Identify which cell holds the provided text, then report its [x, y] central coordinate. 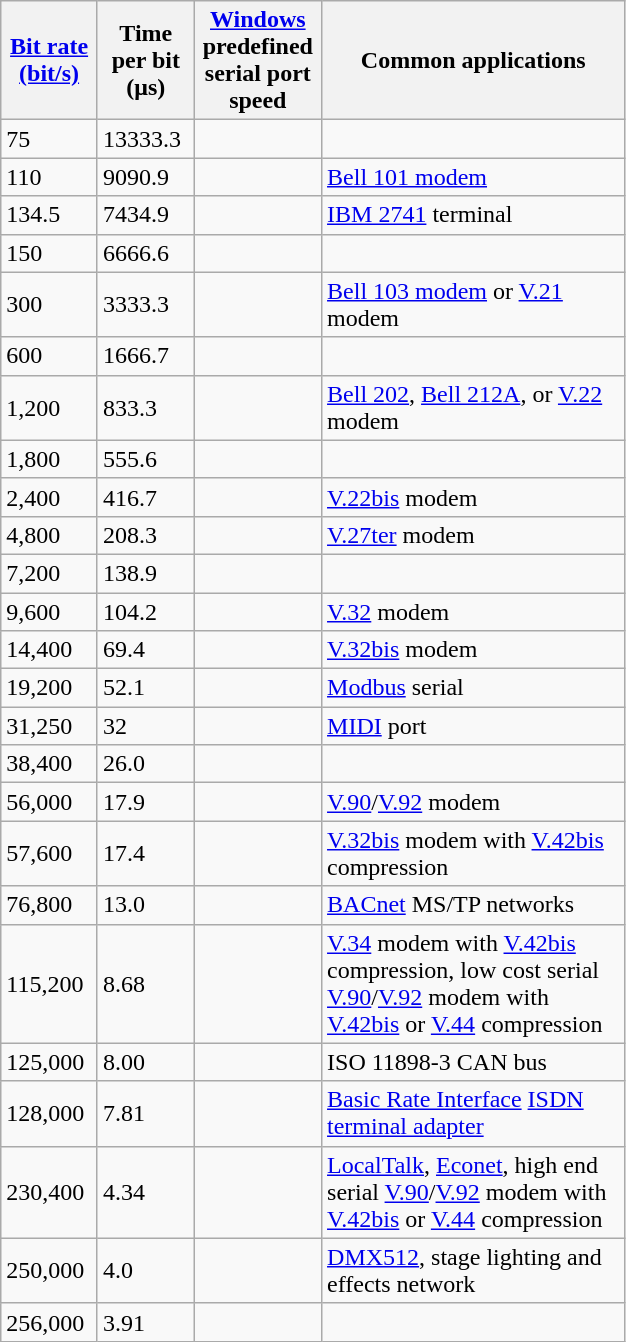
Bit rate (bit/s) [50, 60]
128,000 [50, 1114]
4.34 [146, 1192]
230,400 [50, 1192]
ISO 11898-3 CAN bus [474, 1062]
Time per bit (μs) [146, 60]
38,400 [50, 764]
1666.7 [146, 356]
2,400 [50, 497]
7.81 [146, 1114]
4,800 [50, 535]
3.91 [146, 1322]
555.6 [146, 459]
Modbus serial [474, 688]
9090.9 [146, 177]
52.1 [146, 688]
56,000 [50, 802]
256,000 [50, 1322]
69.4 [146, 650]
17.4 [146, 854]
8.00 [146, 1062]
17.9 [146, 802]
7434.9 [146, 215]
1,800 [50, 459]
14,400 [50, 650]
1,200 [50, 408]
V.90/V.92 modem [474, 802]
300 [50, 304]
Windows predefined serial port speed [258, 60]
26.0 [146, 764]
V.22bis modem [474, 497]
115,200 [50, 984]
4.0 [146, 1270]
BACnet MS/TP networks [474, 905]
600 [50, 356]
125,000 [50, 1062]
Bell 202, Bell 212A, or V.22 modem [474, 408]
31,250 [50, 726]
IBM 2741 terminal [474, 215]
7,200 [50, 573]
32 [146, 726]
Bell 103 modem or V.21 modem [474, 304]
833.3 [146, 408]
75 [50, 139]
134.5 [50, 215]
76,800 [50, 905]
V.32bis modem with V.42bis compression [474, 854]
57,600 [50, 854]
LocalTalk, Econet, high end serial V.90/V.92 modem with V.42bis or V.44 compression [474, 1192]
8.68 [146, 984]
110 [50, 177]
DMX512, stage lighting and effects network [474, 1270]
104.2 [146, 611]
19,200 [50, 688]
Common applications [474, 60]
13333.3 [146, 139]
V.27ter modem [474, 535]
13.0 [146, 905]
Basic Rate Interface ISDN terminal adapter [474, 1114]
MIDI port [474, 726]
138.9 [146, 573]
6666.6 [146, 253]
150 [50, 253]
250,000 [50, 1270]
Bell 101 modem [474, 177]
3333.3 [146, 304]
V.32 modem [474, 611]
9,600 [50, 611]
V.34 modem with V.42bis compression, low cost serial V.90/V.92 modem with V.42bis or V.44 compression [474, 984]
208.3 [146, 535]
V.32bis modem [474, 650]
416.7 [146, 497]
